Identify which cell holds the provided text, then report its [X, Y] central coordinate. 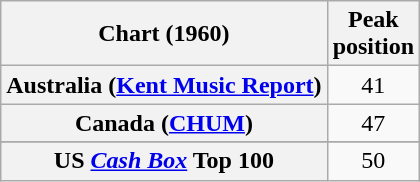
47 [373, 123]
50 [373, 161]
Chart (1960) [164, 34]
41 [373, 85]
Canada (CHUM) [164, 123]
Australia (Kent Music Report) [164, 85]
US Cash Box Top 100 [164, 161]
Peakposition [373, 34]
